Return (X, Y) of the center of cell containing provided text 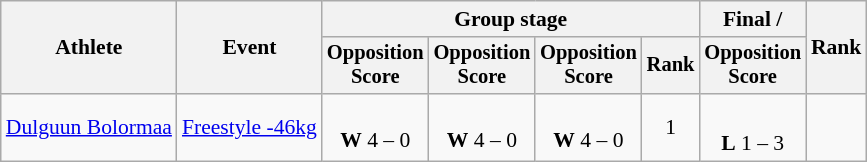
L 1 – 3 (752, 128)
Athlete (89, 48)
Dulguun Bolormaa (89, 128)
Freestyle -46kg (250, 128)
Group stage (510, 19)
Event (250, 48)
Final / (752, 19)
1 (671, 128)
